Detect which cell encompasses the target text, then output its (x, y) center coordinate. 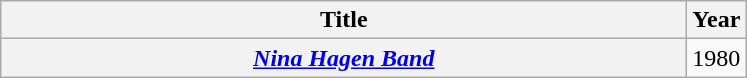
1980 (716, 58)
Nina Hagen Band (344, 58)
Year (716, 20)
Title (344, 20)
